Return the (X, Y) coordinate for the center point of the cell that contains the specified text.  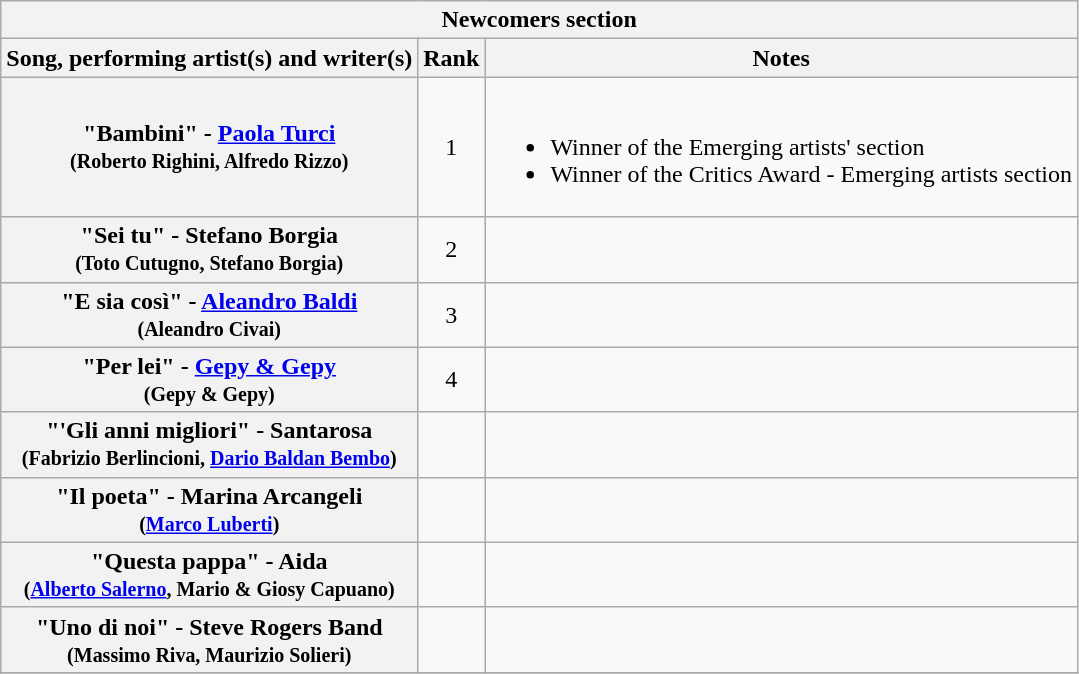
Song, performing artist(s) and writer(s) (210, 58)
"Il poeta" - Marina Arcangeli (Marco Luberti) (210, 510)
4 (452, 380)
Notes (782, 58)
"Sei tu" - Stefano Borgia (Toto Cutugno, Stefano Borgia) (210, 250)
2 (452, 250)
Rank (452, 58)
"'Gli anni migliori" - Santarosa (Fabrizio Berlincioni, Dario Baldan Bembo) (210, 444)
Newcomers section (540, 20)
Winner of the Emerging artists' sectionWinner of the Critics Award - Emerging artists section (782, 147)
"Bambini" - Paola Turci (Roberto Righini, Alfredo Rizzo) (210, 147)
"Questa pappa" - Aida (Alberto Salerno, Mario & Giosy Capuano) (210, 574)
"Per lei" - Gepy & Gepy (Gepy & Gepy) (210, 380)
"E sia così" - Aleandro Baldi (Aleandro Civai) (210, 314)
"Uno di noi" - Steve Rogers Band (Massimo Riva, Maurizio Solieri) (210, 640)
1 (452, 147)
3 (452, 314)
